Extract the (X, Y) coordinate from the center of the cell holding the provided text.  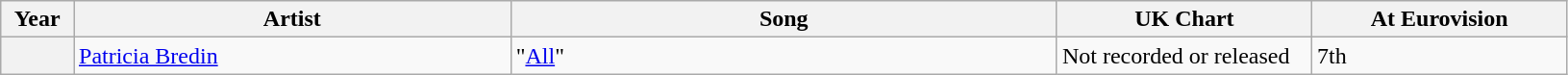
Artist (292, 19)
Year (37, 19)
Not recorded or released (1184, 56)
At Eurovision (1440, 19)
Patricia Bredin (292, 56)
"All" (784, 56)
7th (1440, 56)
Song (784, 19)
UK Chart (1184, 19)
